Capture the cell that displays the provided text and extract its (X, Y) central coordinate. 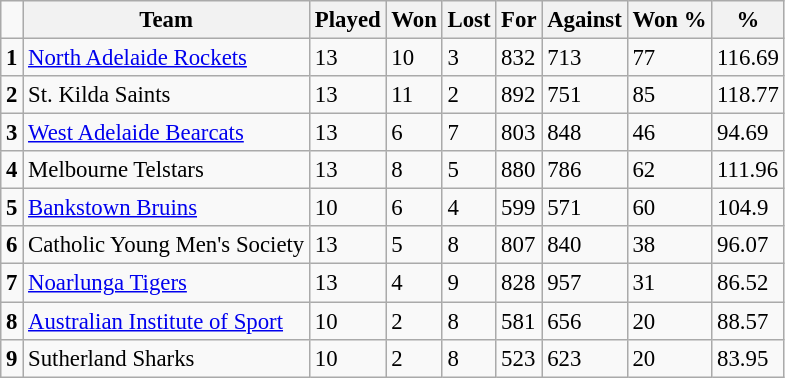
Sutherland Sharks (166, 358)
Won (414, 20)
Noarlunga Tigers (166, 283)
623 (584, 358)
96.07 (748, 245)
Bankstown Bruins (166, 208)
Team (166, 20)
85 (670, 95)
840 (584, 245)
656 (584, 321)
957 (584, 283)
118.77 (748, 95)
West Adelaide Bearcats (166, 133)
Melbourne Telstars (166, 170)
848 (584, 133)
713 (584, 58)
803 (519, 133)
31 (670, 283)
77 (670, 58)
1 (12, 58)
751 (584, 95)
North Adelaide Rockets (166, 58)
104.9 (748, 208)
60 (670, 208)
For (519, 20)
523 (519, 358)
St. Kilda Saints (166, 95)
880 (519, 170)
599 (519, 208)
Won % (670, 20)
832 (519, 58)
% (748, 20)
83.95 (748, 358)
86.52 (748, 283)
38 (670, 245)
46 (670, 133)
62 (670, 170)
581 (519, 321)
88.57 (748, 321)
786 (584, 170)
Australian Institute of Sport (166, 321)
807 (519, 245)
116.69 (748, 58)
Lost (469, 20)
828 (519, 283)
94.69 (748, 133)
Catholic Young Men's Society (166, 245)
571 (584, 208)
11 (414, 95)
Against (584, 20)
892 (519, 95)
Played (348, 20)
111.96 (748, 170)
